Scan for the cell matching the given text and deliver its [x, y] coordinate at center. 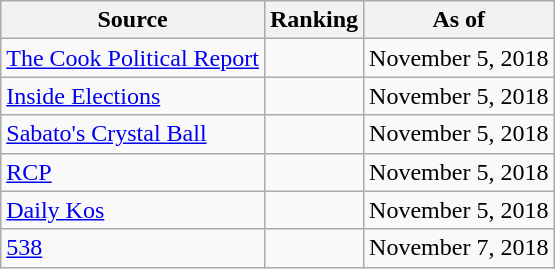
The Cook Political Report [133, 58]
538 [133, 248]
November 7, 2018 [459, 248]
As of [459, 20]
Sabato's Crystal Ball [133, 134]
Inside Elections [133, 96]
RCP [133, 172]
Source [133, 20]
Daily Kos [133, 210]
Ranking [314, 20]
